Identify which cell holds the provided text, then report its (X, Y) central coordinate. 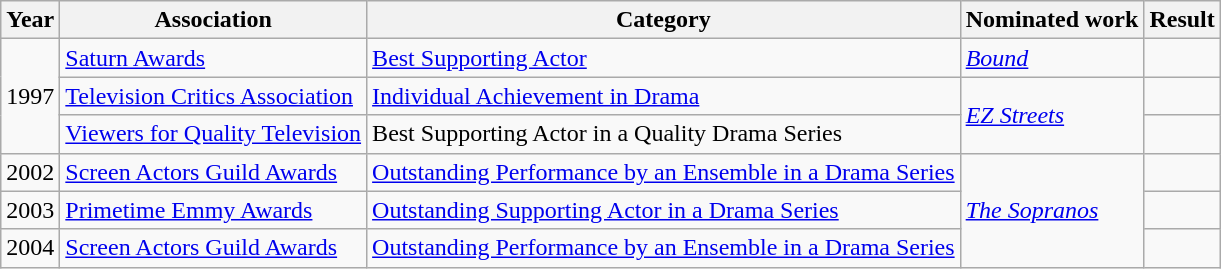
Television Critics Association (214, 96)
2002 (30, 172)
2003 (30, 210)
Viewers for Quality Television (214, 134)
EZ Streets (1052, 115)
Individual Achievement in Drama (664, 96)
Best Supporting Actor in a Quality Drama Series (664, 134)
Outstanding Supporting Actor in a Drama Series (664, 210)
Bound (1052, 58)
2004 (30, 248)
Saturn Awards (214, 58)
The Sopranos (1052, 210)
Result (1182, 20)
Nominated work (1052, 20)
Category (664, 20)
1997 (30, 96)
Year (30, 20)
Primetime Emmy Awards (214, 210)
Association (214, 20)
Best Supporting Actor (664, 58)
